Detect which cell encompasses the target text, then output its [x, y] center coordinate. 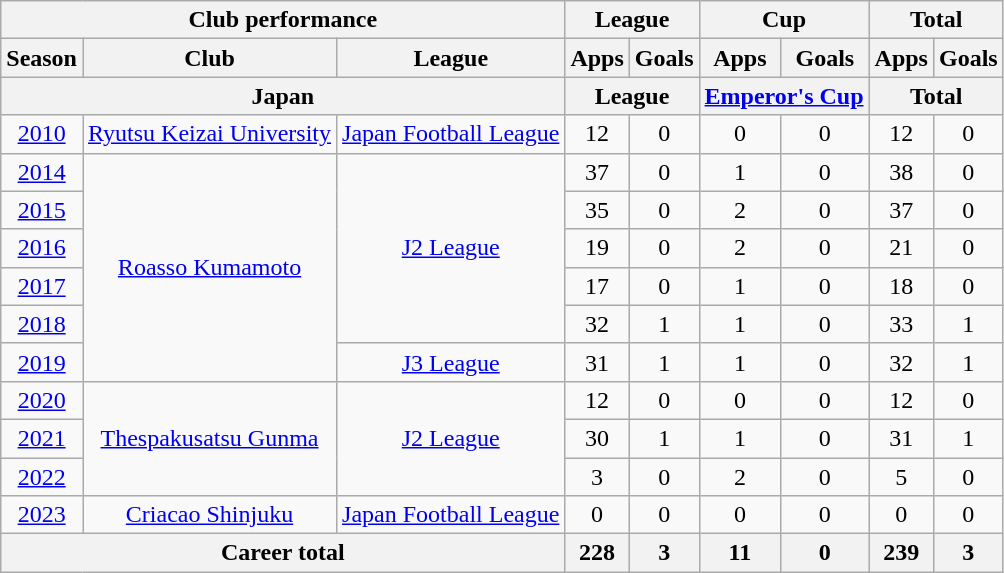
Club [209, 58]
2014 [42, 172]
5 [901, 477]
2018 [42, 324]
Japan [283, 96]
Cup [784, 20]
Emperor's Cup [784, 96]
Criacao Shinjuku [209, 515]
239 [901, 553]
33 [901, 324]
35 [597, 210]
Career total [283, 553]
30 [597, 438]
228 [597, 553]
Roasso Kumamoto [209, 267]
J3 League [451, 362]
11 [740, 553]
38 [901, 172]
2010 [42, 134]
19 [597, 248]
2017 [42, 286]
Club performance [283, 20]
Thespakusatsu Gunma [209, 438]
2021 [42, 438]
2019 [42, 362]
2020 [42, 400]
2022 [42, 477]
2023 [42, 515]
17 [597, 286]
Season [42, 58]
21 [901, 248]
2016 [42, 248]
18 [901, 286]
Ryutsu Keizai University [209, 134]
2015 [42, 210]
